Search for the cell housing the specified text and yield its [x, y] center coordinate. 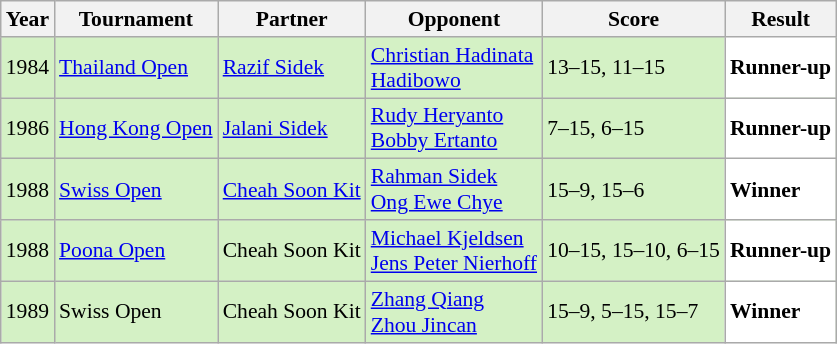
Christian Hadinata Hadibowo [454, 68]
Year [28, 19]
Partner [292, 19]
Jalani Sidek [292, 128]
Zhang Qiang Zhou Jincan [454, 312]
Michael Kjeldsen Jens Peter Nierhoff [454, 250]
Thailand Open [136, 68]
1989 [28, 312]
15–9, 15–6 [634, 190]
Hong Kong Open [136, 128]
10–15, 15–10, 6–15 [634, 250]
Score [634, 19]
1986 [28, 128]
Result [780, 19]
Opponent [454, 19]
Poona Open [136, 250]
15–9, 5–15, 15–7 [634, 312]
7–15, 6–15 [634, 128]
Razif Sidek [292, 68]
Tournament [136, 19]
Rudy Heryanto Bobby Ertanto [454, 128]
13–15, 11–15 [634, 68]
Rahman Sidek Ong Ewe Chye [454, 190]
1984 [28, 68]
